Find where the given text appears and provide that cell's center as [x, y] coordinate. 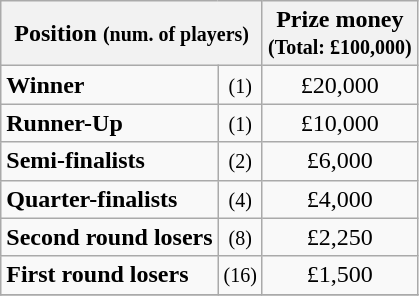
£2,250 [340, 237]
£1,500 [340, 275]
£4,000 [340, 199]
(16) [240, 275]
First round losers [110, 275]
Semi-finalists [110, 161]
Winner [110, 85]
£6,000 [340, 161]
(8) [240, 237]
Position (num. of players) [132, 34]
(4) [240, 199]
Quarter-finalists [110, 199]
Runner-Up [110, 123]
Second round losers [110, 237]
£10,000 [340, 123]
Prize money(Total: £100,000) [340, 34]
£20,000 [340, 85]
(2) [240, 161]
